Return [x, y] of the center of cell containing provided text 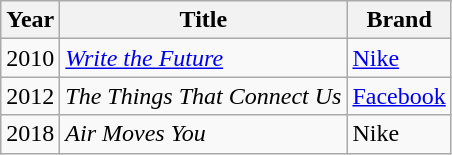
Air Moves You [204, 134]
Brand [399, 20]
Facebook [399, 96]
2010 [30, 58]
2012 [30, 96]
2018 [30, 134]
The Things That Connect Us [204, 96]
Write the Future [204, 58]
Year [30, 20]
Title [204, 20]
